Determine the [X, Y] coordinate at the center of the cell enclosing the given text.  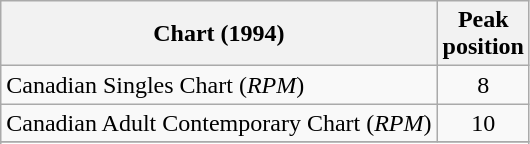
Canadian Singles Chart (RPM) [219, 85]
Canadian Adult Contemporary Chart (RPM) [219, 123]
8 [483, 85]
Peakposition [483, 34]
10 [483, 123]
Chart (1994) [219, 34]
